Output the [X, Y] coordinate of the center of the cell containing the given text.  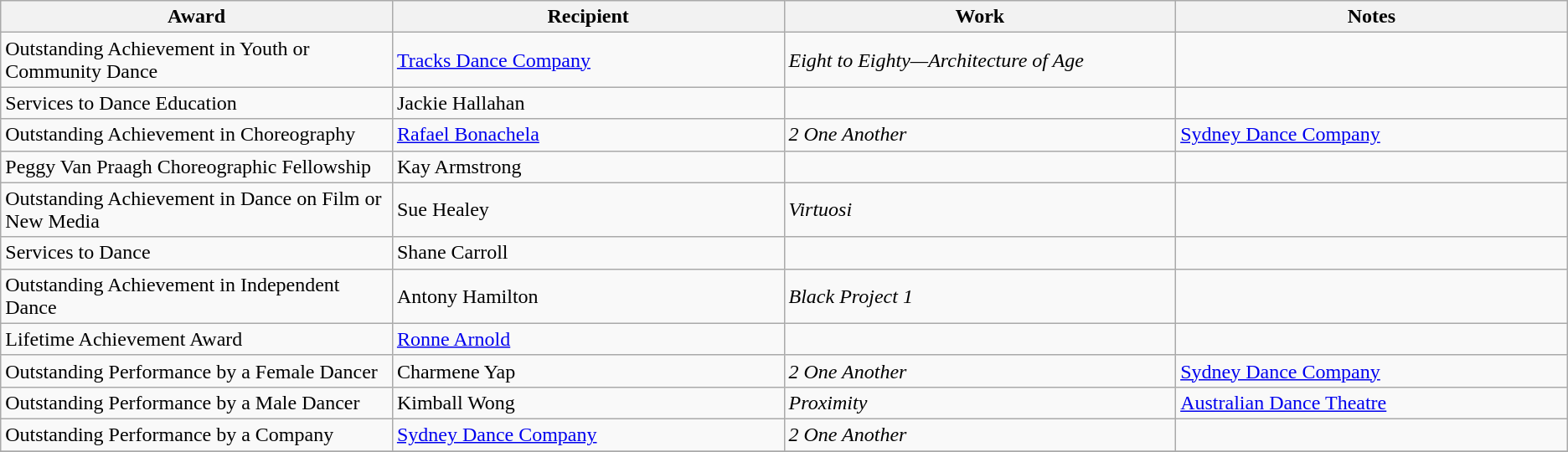
Black Project 1 [980, 296]
Jackie Hallahan [588, 103]
Services to Dance [197, 253]
Ronne Arnold [588, 339]
Award [197, 17]
Peggy Van Praagh Choreographic Fellowship [197, 167]
Recipient [588, 17]
Notes [1372, 17]
Proximity [980, 403]
Virtuosi [980, 209]
Lifetime Achievement Award [197, 339]
Services to Dance Education [197, 103]
Kay Armstrong [588, 167]
Antony Hamilton [588, 296]
Work [980, 17]
Shane Carroll [588, 253]
Eight to Eighty—Architecture of Age [980, 60]
Outstanding Achievement in Choreography [197, 135]
Australian Dance Theatre [1372, 403]
Tracks Dance Company [588, 60]
Sue Healey [588, 209]
Charmene Yap [588, 371]
Outstanding Performance by a Company [197, 434]
Outstanding Performance by a Female Dancer [197, 371]
Outstanding Performance by a Male Dancer [197, 403]
Kimball Wong [588, 403]
Outstanding Achievement in Dance on Film or New Media [197, 209]
Outstanding Achievement in Youth or Community Dance [197, 60]
Rafael Bonachela [588, 135]
Outstanding Achievement in Independent Dance [197, 296]
